Search for the cell housing the specified text and yield its (X, Y) center coordinate. 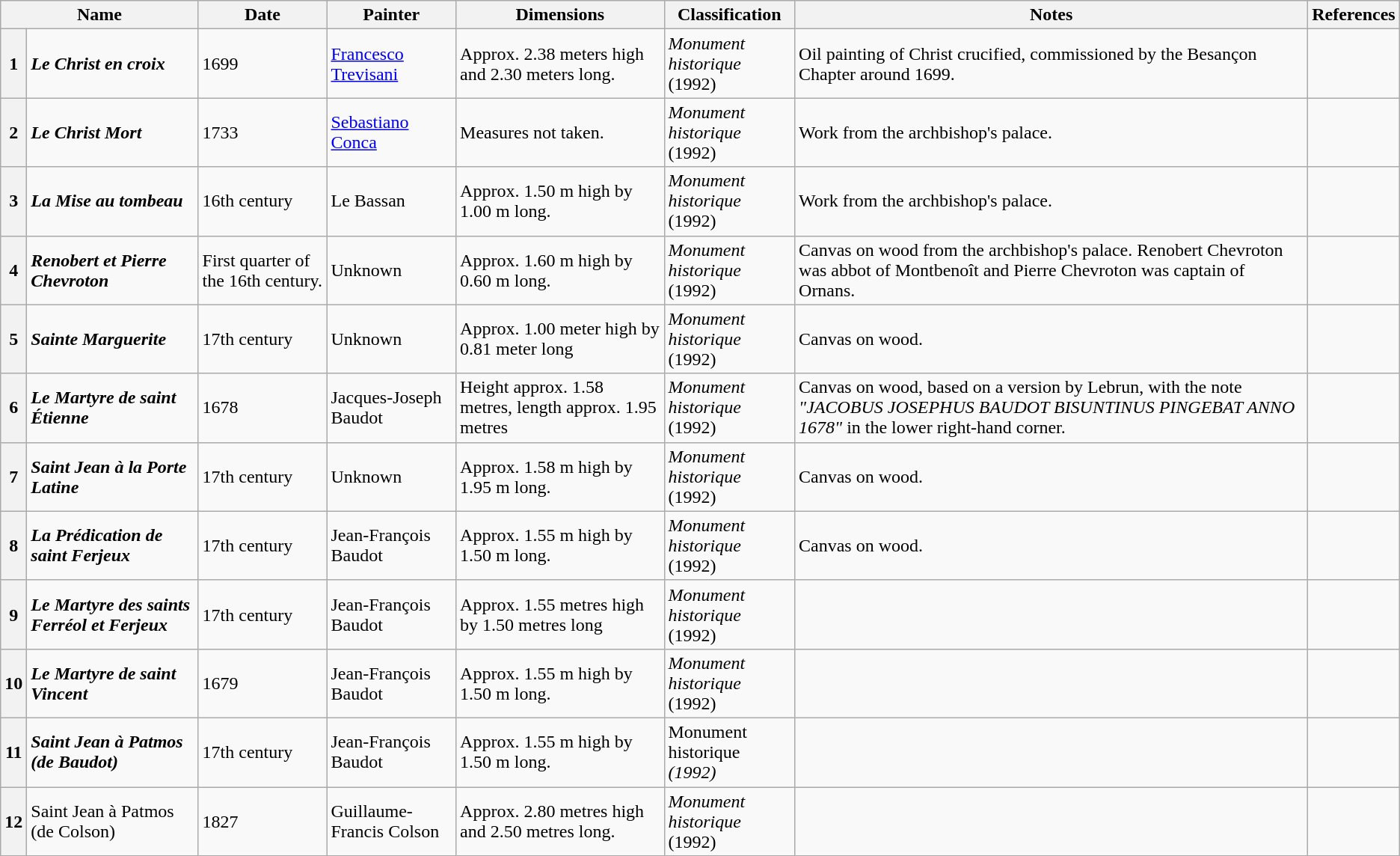
Canvas on wood, based on a version by Lebrun, with the note "JACOBUS JOSEPHUS BAUDOT BISUNTINUS PINGEBAT ANNO 1678" in the lower right-hand corner. (1051, 408)
Approx. 1.58 m high by 1.95 m long. (560, 477)
References (1354, 15)
11 (13, 752)
1 (13, 64)
10 (13, 683)
Name (99, 15)
Approx. 1.50 m high by 1.00 m long. (560, 201)
Saint Jean à Patmos (de Colson) (112, 822)
1733 (262, 132)
Notes (1051, 15)
7 (13, 477)
5 (13, 339)
1827 (262, 822)
Canvas on wood from the archbishop's palace. Renobert Chevroton was abbot of Montbenoît and Pierre Chevroton was captain of Ornans. (1051, 270)
Guillaume-Francis Colson (392, 822)
Oil painting of Christ crucified, commissioned by the Besançon Chapter around 1699. (1051, 64)
Height approx. 1.58 metres, length approx. 1.95 metres (560, 408)
Measures not taken. (560, 132)
Saint Jean à Patmos (de Baudot) (112, 752)
12 (13, 822)
Le Christ Mort (112, 132)
Classification (730, 15)
Approx. 2.38 meters high and 2.30 meters long. (560, 64)
Jacques-Joseph Baudot (392, 408)
Painter (392, 15)
First quarter of the 16th century. (262, 270)
Approx. 1.55 metres high by 1.50 metres long (560, 614)
Date (262, 15)
Le Martyre de saint Étienne (112, 408)
Saint Jean à la Porte Latine (112, 477)
1679 (262, 683)
Le Martyre de saint Vincent (112, 683)
2 (13, 132)
Le Martyre des saints Ferréol et Ferjeux (112, 614)
1678 (262, 408)
9 (13, 614)
Francesco Trevisani (392, 64)
3 (13, 201)
6 (13, 408)
16th century (262, 201)
8 (13, 545)
La Mise au tombeau (112, 201)
4 (13, 270)
La Prédication de saint Ferjeux (112, 545)
Approx. 1.00 meter high by 0.81 meter long (560, 339)
Approx. 2.80 metres high and 2.50 metres long. (560, 822)
Sebastiano Conca (392, 132)
Approx. 1.60 m high by 0.60 m long. (560, 270)
Dimensions (560, 15)
1699 (262, 64)
Le Christ en croix (112, 64)
Sainte Marguerite (112, 339)
Renobert et Pierre Chevroton (112, 270)
Le Bassan (392, 201)
